Identify which cell holds the provided text, then report its (X, Y) central coordinate. 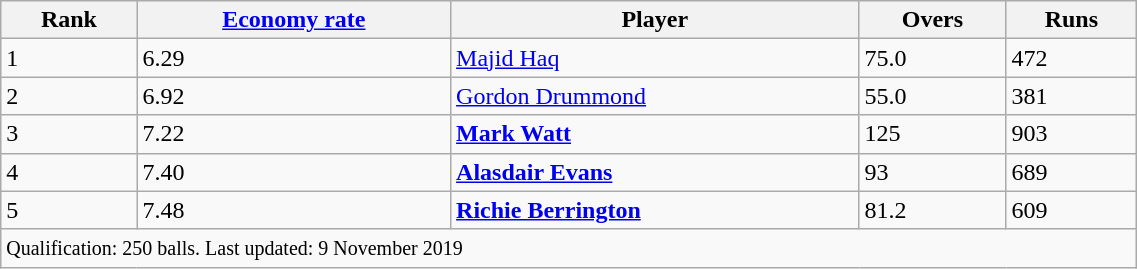
4 (69, 172)
Player (655, 20)
5 (69, 210)
Gordon Drummond (655, 96)
2 (69, 96)
125 (932, 134)
7.22 (294, 134)
6.29 (294, 58)
1 (69, 58)
93 (932, 172)
3 (69, 134)
Qualification: 250 balls. Last updated: 9 November 2019 (569, 248)
Runs (1072, 20)
75.0 (932, 58)
Mark Watt (655, 134)
689 (1072, 172)
7.40 (294, 172)
Overs (932, 20)
903 (1072, 134)
609 (1072, 210)
Alasdair Evans (655, 172)
Economy rate (294, 20)
55.0 (932, 96)
381 (1072, 96)
Rank (69, 20)
81.2 (932, 210)
6.92 (294, 96)
7.48 (294, 210)
Majid Haq (655, 58)
472 (1072, 58)
Richie Berrington (655, 210)
